Pinpoint the cell where the given text exists, returning its (x, y) midpoint coordinate. 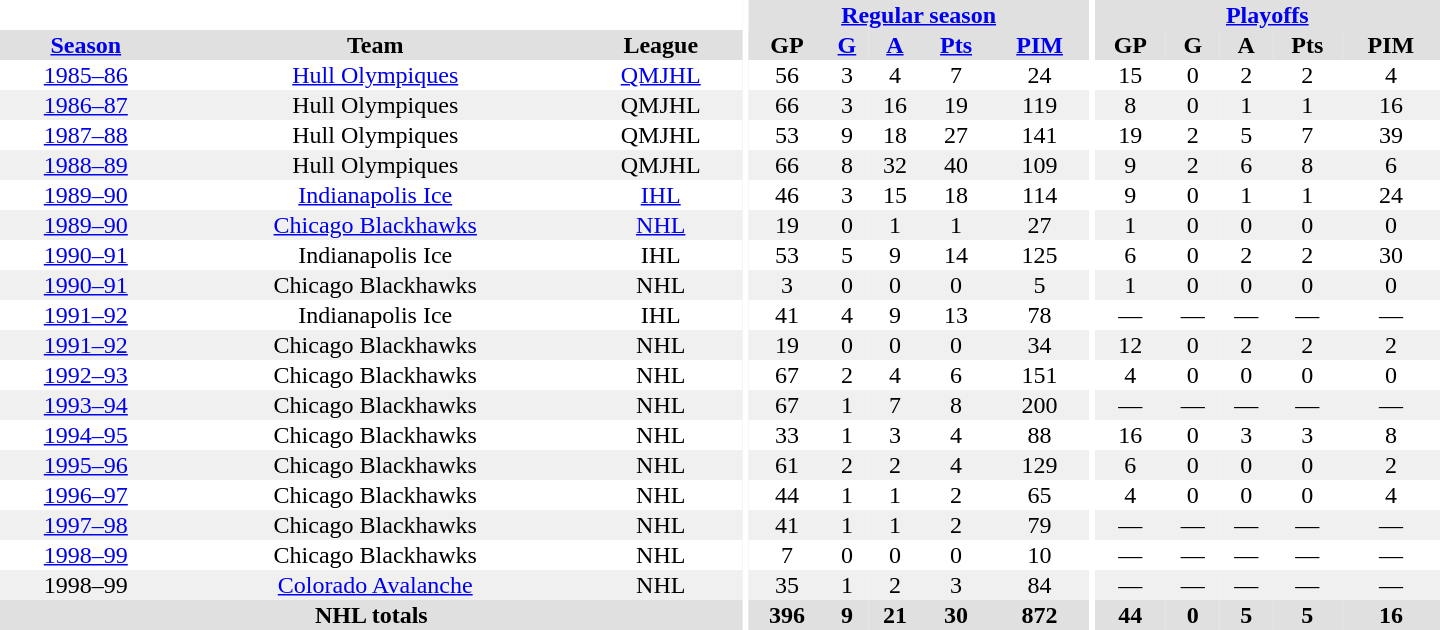
396 (788, 615)
129 (1040, 465)
1987–88 (86, 135)
14 (956, 255)
39 (1391, 135)
1997–98 (86, 525)
35 (788, 585)
32 (894, 165)
NHL totals (372, 615)
1985–86 (86, 75)
1996–97 (86, 495)
114 (1040, 195)
League (661, 45)
33 (788, 435)
Playoffs (1268, 15)
119 (1040, 105)
10 (1040, 555)
1986–87 (86, 105)
1988–89 (86, 165)
34 (1040, 345)
1993–94 (86, 405)
65 (1040, 495)
1992–93 (86, 375)
12 (1131, 345)
46 (788, 195)
1994–95 (86, 435)
200 (1040, 405)
13 (956, 315)
79 (1040, 525)
61 (788, 465)
56 (788, 75)
1995–96 (86, 465)
Regular season (919, 15)
21 (894, 615)
141 (1040, 135)
Team (376, 45)
872 (1040, 615)
40 (956, 165)
125 (1040, 255)
151 (1040, 375)
88 (1040, 435)
84 (1040, 585)
Colorado Avalanche (376, 585)
109 (1040, 165)
Season (86, 45)
78 (1040, 315)
